Search for the cell housing the specified text and yield its [X, Y] center coordinate. 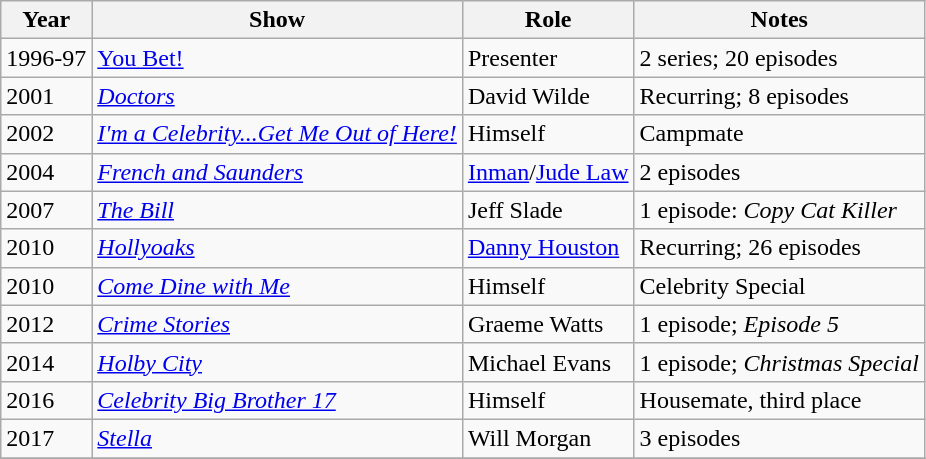
Holby City [278, 362]
2012 [46, 324]
Recurring; 8 episodes [779, 96]
2 series; 20 episodes [779, 58]
Year [46, 20]
3 episodes [779, 438]
2 episodes [779, 172]
Role [548, 20]
Notes [779, 20]
Graeme Watts [548, 324]
1996-97 [46, 58]
2014 [46, 362]
Recurring; 26 episodes [779, 248]
Show [278, 20]
Campmate [779, 134]
2001 [46, 96]
Doctors [278, 96]
Come Dine with Me [278, 286]
Inman/Jude Law [548, 172]
Housemate, third place [779, 400]
Celebrity Special [779, 286]
2017 [46, 438]
Danny Houston [548, 248]
2007 [46, 210]
Crime Stories [278, 324]
Celebrity Big Brother 17 [278, 400]
1 episode: Copy Cat Killer [779, 210]
I'm a Celebrity...Get Me Out of Here! [278, 134]
Presenter [548, 58]
Hollyoaks [278, 248]
Michael Evans [548, 362]
2004 [46, 172]
Stella [278, 438]
Jeff Slade [548, 210]
French and Saunders [278, 172]
The Bill [278, 210]
2016 [46, 400]
2002 [46, 134]
1 episode; Christmas Special [779, 362]
David Wilde [548, 96]
Will Morgan [548, 438]
1 episode; Episode 5 [779, 324]
You Bet! [278, 58]
